Return [x, y] of the center of cell containing provided text 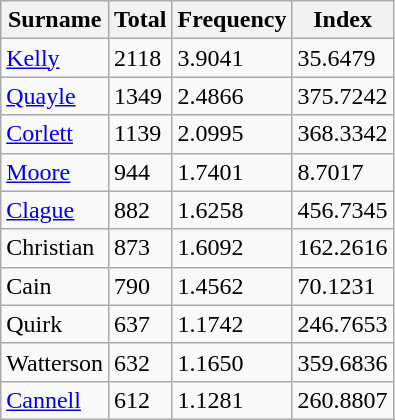
368.3342 [342, 134]
Surname [55, 20]
162.2616 [342, 248]
Quirk [55, 324]
637 [141, 324]
3.9041 [232, 58]
632 [141, 362]
2118 [141, 58]
456.7345 [342, 210]
Cannell [55, 400]
1.6092 [232, 248]
944 [141, 172]
Moore [55, 172]
35.6479 [342, 58]
1.7401 [232, 172]
612 [141, 400]
1.6258 [232, 210]
Frequency [232, 20]
Total [141, 20]
246.7653 [342, 324]
260.8807 [342, 400]
1.1742 [232, 324]
1.1650 [232, 362]
882 [141, 210]
1.1281 [232, 400]
70.1231 [342, 286]
Clague [55, 210]
359.6836 [342, 362]
Christian [55, 248]
Watterson [55, 362]
Quayle [55, 96]
8.7017 [342, 172]
1139 [141, 134]
1.4562 [232, 286]
Index [342, 20]
1349 [141, 96]
873 [141, 248]
Kelly [55, 58]
2.4866 [232, 96]
375.7242 [342, 96]
790 [141, 286]
2.0995 [232, 134]
Corlett [55, 134]
Cain [55, 286]
